For the text-containing cell, return its midpoint in (X, Y) coordinate format. 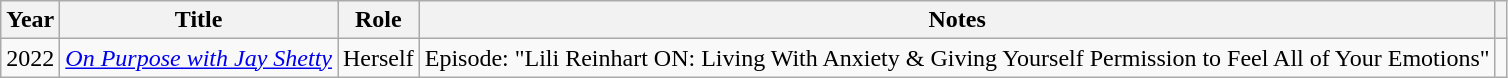
2022 (30, 58)
Role (379, 20)
Notes (957, 20)
Episode: "Lili Reinhart ON: Living With Anxiety & Giving Yourself Permission to Feel All of Your Emotions" (957, 58)
On Purpose with Jay Shetty (199, 58)
Herself (379, 58)
Year (30, 20)
Title (199, 20)
